For the text-containing cell, return its midpoint in [X, Y] coordinate format. 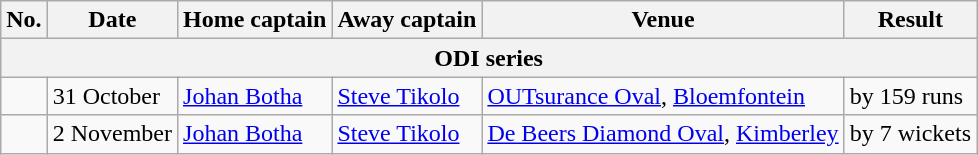
Away captain [407, 20]
No. [24, 20]
Home captain [255, 20]
OUTsurance Oval, Bloemfontein [663, 96]
ODI series [489, 58]
by 7 wickets [910, 134]
Date [112, 20]
31 October [112, 96]
De Beers Diamond Oval, Kimberley [663, 134]
2 November [112, 134]
Venue [663, 20]
Result [910, 20]
by 159 runs [910, 96]
